Pinpoint the cell where the given text exists, returning its [x, y] midpoint coordinate. 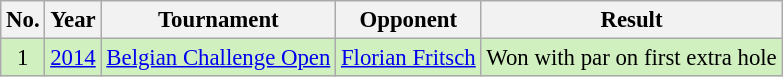
No. [23, 20]
Opponent [408, 20]
Result [632, 20]
1 [23, 58]
Year [73, 20]
Tournament [218, 20]
Won with par on first extra hole [632, 58]
2014 [73, 58]
Florian Fritsch [408, 58]
Belgian Challenge Open [218, 58]
